Return [X, Y] of the center of cell containing provided text 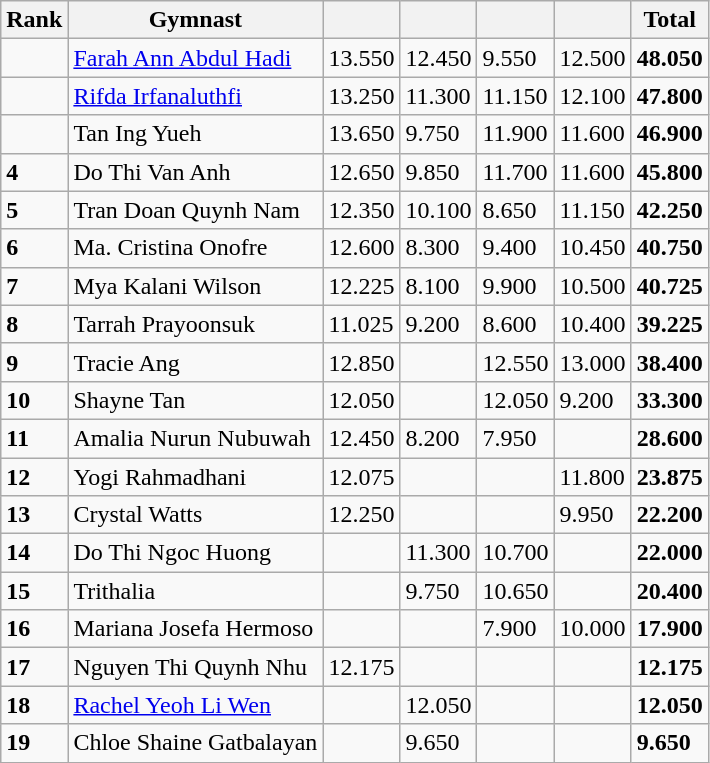
13.000 [592, 362]
12.350 [362, 210]
11.700 [516, 172]
Mya Kalani Wilson [196, 286]
17 [34, 667]
Tan Ing Yueh [196, 134]
12 [34, 477]
39.225 [670, 324]
Mariana Josefa Hermoso [196, 629]
19 [34, 743]
12.550 [516, 362]
22.000 [670, 553]
13.250 [362, 96]
12.500 [592, 58]
15 [34, 591]
Farah Ann Abdul Hadi [196, 58]
9 [34, 362]
Amalia Nurun Nubuwah [196, 438]
40.750 [670, 248]
Total [670, 20]
28.600 [670, 438]
Do Thi Van Anh [196, 172]
8.600 [516, 324]
9.550 [516, 58]
Yogi Rahmadhani [196, 477]
Tarrah Prayoonsuk [196, 324]
Ma. Cristina Onofre [196, 248]
Tran Doan Quynh Nam [196, 210]
7.900 [516, 629]
23.875 [670, 477]
5 [34, 210]
8.100 [438, 286]
7 [34, 286]
12.075 [362, 477]
Gymnast [196, 20]
48.050 [670, 58]
Crystal Watts [196, 515]
33.300 [670, 400]
17.900 [670, 629]
42.250 [670, 210]
40.725 [670, 286]
45.800 [670, 172]
4 [34, 172]
9.900 [516, 286]
12.600 [362, 248]
9.950 [592, 515]
10.400 [592, 324]
10.100 [438, 210]
Do Thi Ngoc Huong [196, 553]
9.850 [438, 172]
6 [34, 248]
8.300 [438, 248]
10.000 [592, 629]
7.950 [516, 438]
46.900 [670, 134]
14 [34, 553]
Rank [34, 20]
Rachel Yeoh Li Wen [196, 705]
Shayne Tan [196, 400]
13.650 [362, 134]
10.700 [516, 553]
9.400 [516, 248]
18 [34, 705]
47.800 [670, 96]
12.250 [362, 515]
12.850 [362, 362]
Nguyen Thi Quynh Nhu [196, 667]
Trithalia [196, 591]
8.650 [516, 210]
10.650 [516, 591]
8 [34, 324]
12.650 [362, 172]
16 [34, 629]
8.200 [438, 438]
22.200 [670, 515]
10.450 [592, 248]
10 [34, 400]
11.900 [516, 134]
13 [34, 515]
10.500 [592, 286]
11.025 [362, 324]
Chloe Shaine Gatbalayan [196, 743]
Rifda Irfanaluthfi [196, 96]
11 [34, 438]
38.400 [670, 362]
13.550 [362, 58]
11.800 [592, 477]
12.100 [592, 96]
12.225 [362, 286]
20.400 [670, 591]
Tracie Ang [196, 362]
